Identify which cell holds the provided text, then report its (X, Y) central coordinate. 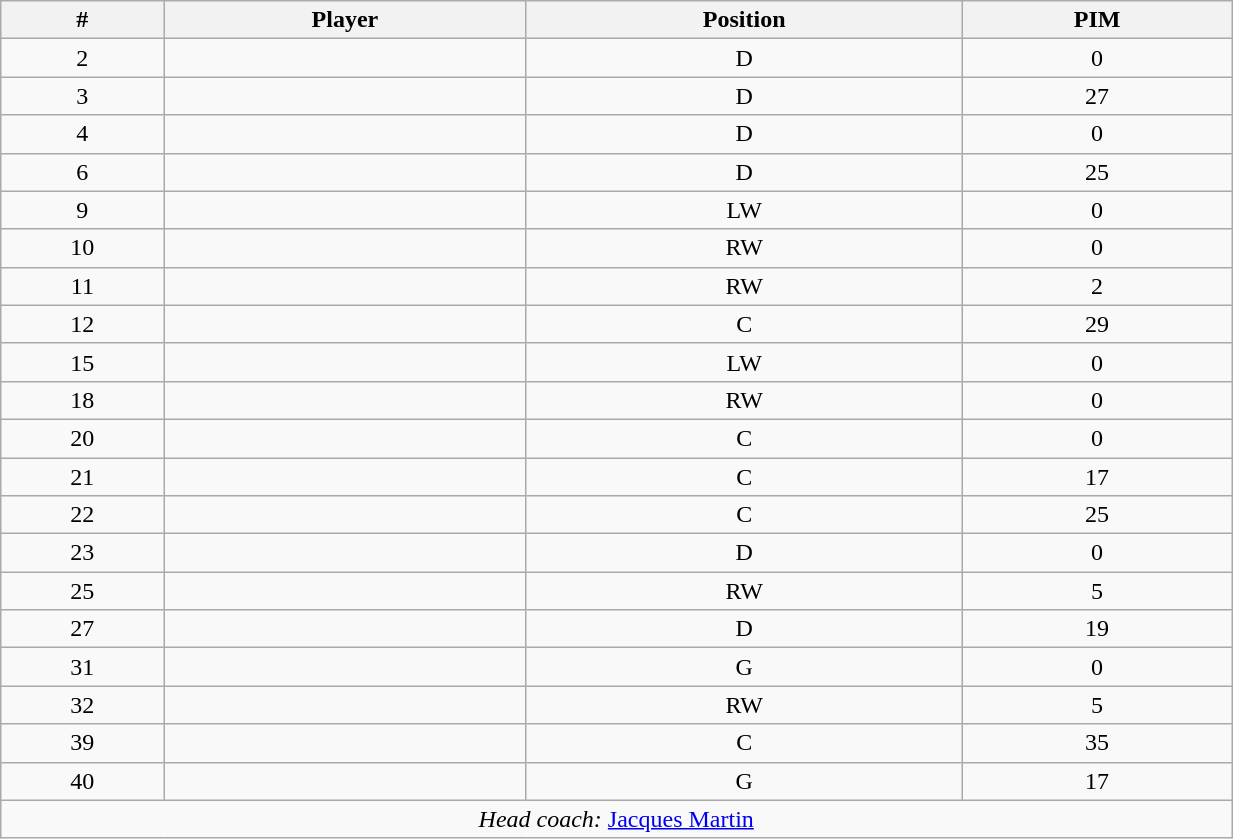
32 (82, 705)
20 (82, 438)
18 (82, 400)
15 (82, 362)
Position (744, 20)
Head coach: Jacques Martin (616, 819)
Player (345, 20)
9 (82, 210)
29 (1096, 324)
23 (82, 553)
39 (82, 743)
4 (82, 134)
# (82, 20)
19 (1096, 629)
PIM (1096, 20)
3 (82, 96)
12 (82, 324)
6 (82, 172)
22 (82, 515)
31 (82, 667)
35 (1096, 743)
10 (82, 248)
11 (82, 286)
40 (82, 781)
21 (82, 477)
